Pinpoint the cell where the given text exists, returning its (x, y) midpoint coordinate. 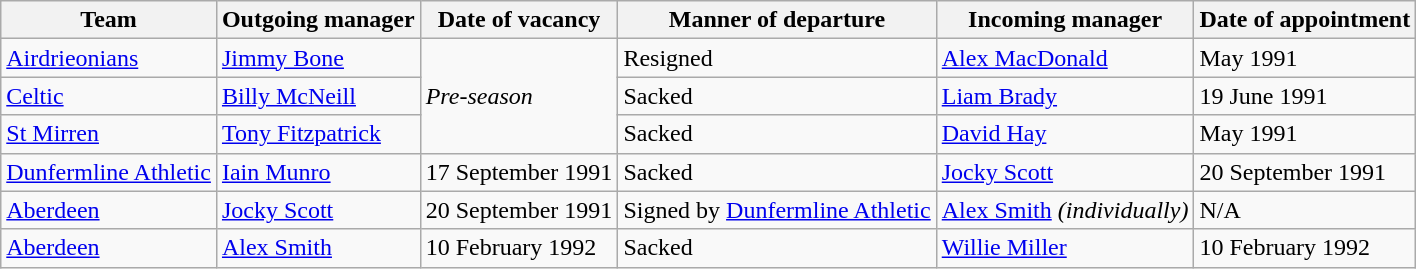
Outgoing manager (318, 20)
Manner of departure (777, 20)
19 June 1991 (1305, 96)
Jimmy Bone (318, 58)
17 September 1991 (519, 172)
Incoming manager (1065, 20)
Celtic (109, 96)
Resigned (777, 58)
Signed by Dunfermline Athletic (777, 210)
Willie Miller (1065, 248)
Liam Brady (1065, 96)
Iain Munro (318, 172)
Date of vacancy (519, 20)
N/A (1305, 210)
Date of appointment (1305, 20)
Alex Smith (318, 248)
Alex Smith (individually) (1065, 210)
Billy McNeill (318, 96)
Alex MacDonald (1065, 58)
Pre-season (519, 96)
Airdrieonians (109, 58)
Team (109, 20)
St Mirren (109, 134)
David Hay (1065, 134)
Tony Fitzpatrick (318, 134)
Dunfermline Athletic (109, 172)
